Return (x, y) of the center of cell containing provided text 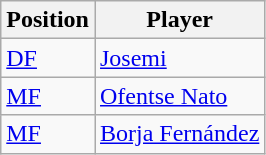
DF (48, 58)
Player (179, 20)
Position (48, 20)
Borja Fernández (179, 134)
Ofentse Nato (179, 96)
Josemi (179, 58)
